Determine the [x, y] coordinate at the center of the cell enclosing the given text.  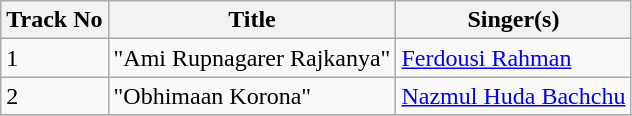
Title [252, 20]
Ferdousi Rahman [514, 58]
Track No [54, 20]
Nazmul Huda Bachchu [514, 96]
1 [54, 58]
"Obhimaan Korona" [252, 96]
"Ami Rupnagarer Rajkanya" [252, 58]
2 [54, 96]
Singer(s) [514, 20]
